Find where the given text appears and provide that cell's center as [x, y] coordinate. 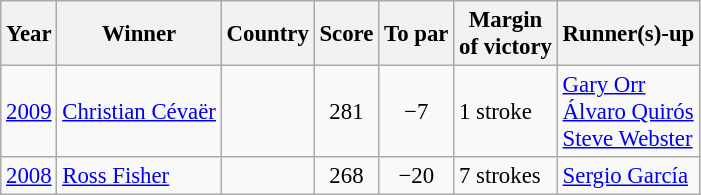
Country [268, 34]
−20 [416, 176]
2008 [29, 176]
Ross Fisher [139, 176]
−7 [416, 112]
1 stroke [506, 112]
Runner(s)-up [628, 34]
2009 [29, 112]
Score [346, 34]
Sergio García [628, 176]
Gary Orr Álvaro Quirós Steve Webster [628, 112]
7 strokes [506, 176]
To par [416, 34]
268 [346, 176]
Christian Cévaër [139, 112]
Winner [139, 34]
Year [29, 34]
Marginof victory [506, 34]
281 [346, 112]
